Search for the cell housing the specified text and yield its [x, y] center coordinate. 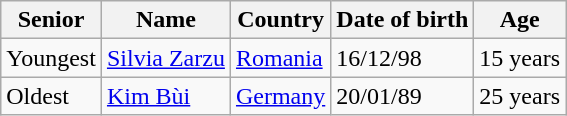
Age [520, 20]
Senior [52, 20]
25 years [520, 96]
Youngest [52, 58]
Date of birth [402, 20]
Kim Bùi [166, 96]
Country [280, 20]
Silvia Zarzu [166, 58]
16/12/98 [402, 58]
Germany [280, 96]
Romania [280, 58]
20/01/89 [402, 96]
Name [166, 20]
15 years [520, 58]
Oldest [52, 96]
